Identify which cell holds the provided text, then report its [x, y] central coordinate. 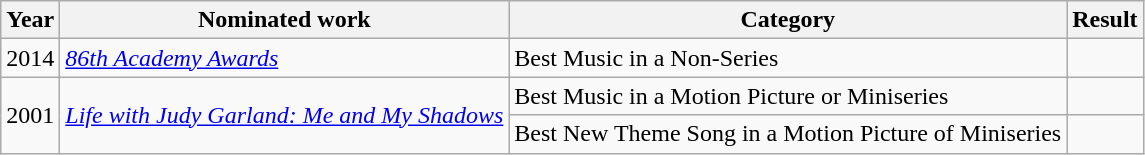
Nominated work [284, 20]
2001 [30, 115]
Category [788, 20]
Best New Theme Song in a Motion Picture of Miniseries [788, 134]
86th Academy Awards [284, 58]
Best Music in a Non-Series [788, 58]
Best Music in a Motion Picture or Miniseries [788, 96]
Year [30, 20]
2014 [30, 58]
Result [1105, 20]
Life with Judy Garland: Me and My Shadows [284, 115]
